Determine the (x, y) coordinate at the center of the cell enclosing the given text.  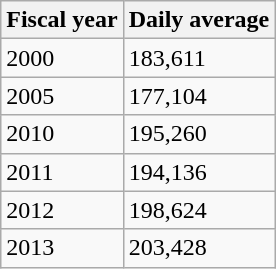
183,611 (199, 58)
2013 (62, 248)
2012 (62, 210)
2010 (62, 134)
198,624 (199, 210)
Fiscal year (62, 20)
2011 (62, 172)
195,260 (199, 134)
Daily average (199, 20)
177,104 (199, 96)
2005 (62, 96)
203,428 (199, 248)
194,136 (199, 172)
2000 (62, 58)
